From the cell containing the given text, extract its center point as [x, y] coordinate. 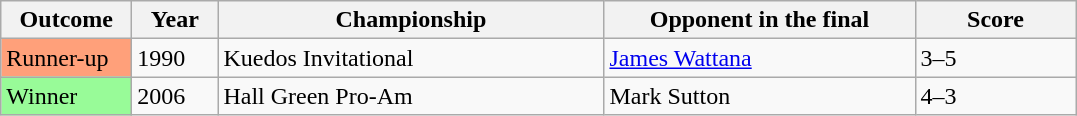
Opponent in the final [760, 20]
2006 [175, 96]
Score [996, 20]
3–5 [996, 58]
Runner-up [66, 58]
Hall Green Pro-Am [411, 96]
Championship [411, 20]
4–3 [996, 96]
James Wattana [760, 58]
Year [175, 20]
Mark Sutton [760, 96]
1990 [175, 58]
Outcome [66, 20]
Winner [66, 96]
Kuedos Invitational [411, 58]
